Pinpoint the cell where the given text exists, returning its (X, Y) midpoint coordinate. 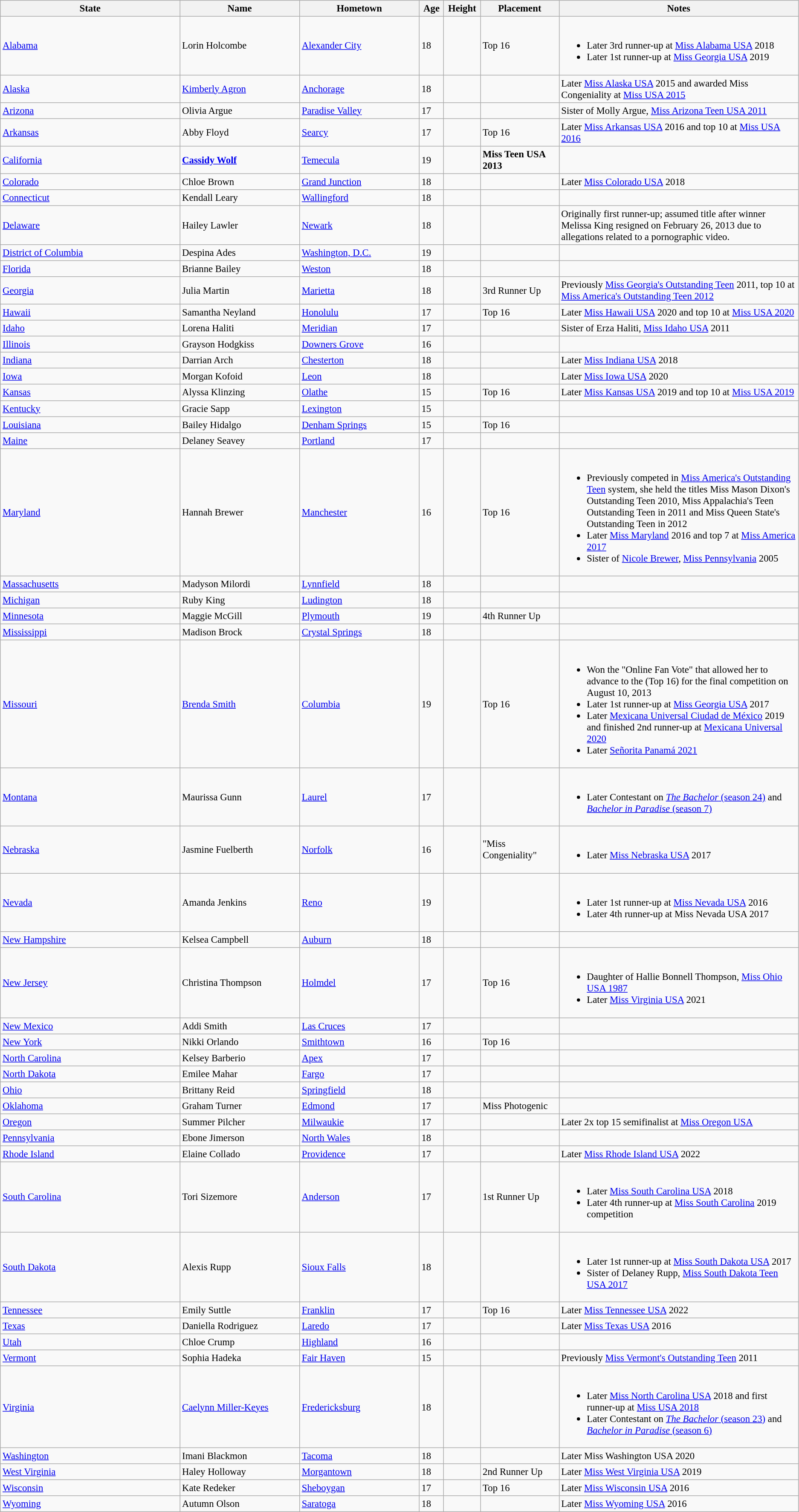
Anderson (359, 1197)
Summer Pilcher (240, 1122)
Later Miss Alaska USA 2015 and awarded Miss Congeniality at Miss USA 2015 (679, 89)
1st Runner Up (520, 1197)
Morgan Kofoid (240, 377)
Fredericksburg (359, 1407)
Samantha Neyland (240, 313)
Connecticut (90, 198)
Kimberly Agron (240, 89)
Julia Martin (240, 291)
Leon (359, 377)
Later Miss Washington USA 2020 (679, 1456)
3rd Runner Up (520, 291)
Ebone Jimerson (240, 1138)
Cassidy Wolf (240, 159)
4th Runner Up (520, 616)
North Wales (359, 1138)
Manchester (359, 513)
Lorin Holcombe (240, 46)
District of Columbia (90, 253)
Ludington (359, 600)
Alyssa Klinzing (240, 393)
Brittany Reid (240, 1090)
Hailey Lawler (240, 225)
Oklahoma (90, 1106)
Notes (679, 9)
Saratoga (359, 1504)
Madison Brock (240, 632)
Later Miss Nebraska USA 2017 (679, 850)
Later Miss Kansas USA 2019 and top 10 at Miss USA 2019 (679, 393)
Meridian (359, 328)
New York (90, 1042)
"Miss Congeniality" (520, 850)
Hannah Brewer (240, 513)
Sioux Falls (359, 1267)
Montana (90, 797)
Olathe (359, 393)
Massachusetts (90, 584)
Louisiana (90, 425)
Bailey Hidalgo (240, 425)
Arkansas (90, 132)
Maggie McGill (240, 616)
Florida (90, 269)
Later Miss Arkansas USA 2016 and top 10 at Miss USA 2016 (679, 132)
North Carolina (90, 1058)
Indiana (90, 360)
Brianne Bailey (240, 269)
South Dakota (90, 1267)
Grayson Hodgkiss (240, 345)
Later Miss Hawaii USA 2020 and top 10 at Miss USA 2020 (679, 313)
Franklin (359, 1310)
Sophia Hadeka (240, 1358)
Daniella Rodriguez (240, 1326)
Auburn (359, 940)
Milwaukie (359, 1122)
Despina Ades (240, 253)
Alexander City (359, 46)
Wallingford (359, 198)
Maurissa Gunn (240, 797)
Later Miss Tennessee USA 2022 (679, 1310)
Imani Blackmon (240, 1456)
Previously Miss Vermont's Outstanding Teen 2011 (679, 1358)
Nevada (90, 902)
Later Miss Wyoming USA 2016 (679, 1504)
Colorado (90, 182)
West Virginia (90, 1472)
2nd Runner Up (520, 1472)
Later 2x top 15 semifinalist at Miss Oregon USA (679, 1122)
Lexington (359, 408)
Fair Haven (359, 1358)
Searcy (359, 132)
Kelsea Campbell (240, 940)
Temecula (359, 159)
Emilee Mahar (240, 1074)
Maine (90, 440)
New Jersey (90, 983)
Daughter of Hallie Bonnell Thompson, Miss Ohio USA 1987Later Miss Virginia USA 2021 (679, 983)
Previously Miss Georgia's Outstanding Teen 2011, top 10 at Miss America's Outstanding Teen 2012 (679, 291)
Oregon (90, 1122)
Laurel (359, 797)
Delaney Seavey (240, 440)
Tacoma (359, 1456)
Providence (359, 1154)
Portland (359, 440)
Pennsylvania (90, 1138)
Later Miss Texas USA 2016 (679, 1326)
Norfolk (359, 850)
Apex (359, 1058)
Later Miss West Virginia USA 2019 (679, 1472)
Newark (359, 225)
Jasmine Fuelberth (240, 850)
Mississippi (90, 632)
Illinois (90, 345)
New Mexico (90, 1026)
Later Contestant on The Bachelor (season 24) and Bachelor in Paradise (season 7) (679, 797)
Hometown (359, 9)
Utah (90, 1342)
Laredo (359, 1326)
California (90, 159)
North Dakota (90, 1074)
South Carolina (90, 1197)
Placement (520, 9)
Anchorage (359, 89)
Later 1st runner-up at Miss Nevada USA 2016Later 4th runner-up at Miss Nevada USA 2017 (679, 902)
Reno (359, 902)
Georgia (90, 291)
Edmond (359, 1106)
Lorena Haliti (240, 328)
Emily Suttle (240, 1310)
Addi Smith (240, 1026)
Alexis Rupp (240, 1267)
Caelynn Miller-Keyes (240, 1407)
Miss Teen USA 2013 (520, 159)
Lynnfield (359, 584)
Texas (90, 1326)
Crystal Springs (359, 632)
Later Miss Wisconsin USA 2016 (679, 1488)
Sister of Molly Argue, Miss Arizona Teen USA 2011 (679, 110)
Amanda Jenkins (240, 902)
Fargo (359, 1074)
Later Miss South Carolina USA 2018Later 4th runner-up at Miss South Carolina 2019 competition (679, 1197)
Christina Thompson (240, 983)
Later 3rd runner-up at Miss Alabama USA 2018Later 1st runner-up at Miss Georgia USA 2019 (679, 46)
Wyoming (90, 1504)
Plymouth (359, 616)
Rhode Island (90, 1154)
Abby Floyd (240, 132)
Iowa (90, 377)
Paradise Valley (359, 110)
Olivia Argue (240, 110)
Later Miss Colorado USA 2018 (679, 182)
Delaware (90, 225)
Weston (359, 269)
Originally first runner-up; assumed title after winner Melissa King resigned on February 26, 2013 due to allegations related to a pornographic video. (679, 225)
Kendall Leary (240, 198)
Sister of Erza Haliti, Miss Idaho USA 2011 (679, 328)
Graham Turner (240, 1106)
Gracie Sapp (240, 408)
Kate Redeker (240, 1488)
Holmdel (359, 983)
Autumn Olson (240, 1504)
Minnesota (90, 616)
Highland (359, 1342)
Chloe Brown (240, 182)
Las Cruces (359, 1026)
Kansas (90, 393)
Sheboygan (359, 1488)
Miss Photogenic (520, 1106)
Downers Grove (359, 345)
Chloe Crump (240, 1342)
Washington, D.C. (359, 253)
Hawaii (90, 313)
New Hampshire (90, 940)
Honolulu (359, 313)
Kelsey Barberio (240, 1058)
State (90, 9)
Darrian Arch (240, 360)
Tennessee (90, 1310)
Alaska (90, 89)
Later Miss Rhode Island USA 2022 (679, 1154)
Elaine Collado (240, 1154)
Smithtown (359, 1042)
Virginia (90, 1407)
Michigan (90, 600)
Arizona (90, 110)
Tori Sizemore (240, 1197)
Brenda Smith (240, 704)
Later 1st runner-up at Miss South Dakota USA 2017Sister of Delaney Rupp, Miss South Dakota Teen USA 2017 (679, 1267)
Maryland (90, 513)
Kentucky (90, 408)
Later Miss Iowa USA 2020 (679, 377)
Wisconsin (90, 1488)
Idaho (90, 328)
Madyson Milordi (240, 584)
Denham Springs (359, 425)
Age (431, 9)
Alabama (90, 46)
Ruby King (240, 600)
Height (462, 9)
Springfield (359, 1090)
Chesterton (359, 360)
Grand Junction (359, 182)
Nikki Orlando (240, 1042)
Missouri (90, 704)
Haley Holloway (240, 1472)
Nebraska (90, 850)
Name (240, 9)
Columbia (359, 704)
Marietta (359, 291)
Washington (90, 1456)
Vermont (90, 1358)
Ohio (90, 1090)
Morgantown (359, 1472)
Later Miss Indiana USA 2018 (679, 360)
